For the text-containing cell, return its midpoint in (X, Y) coordinate format. 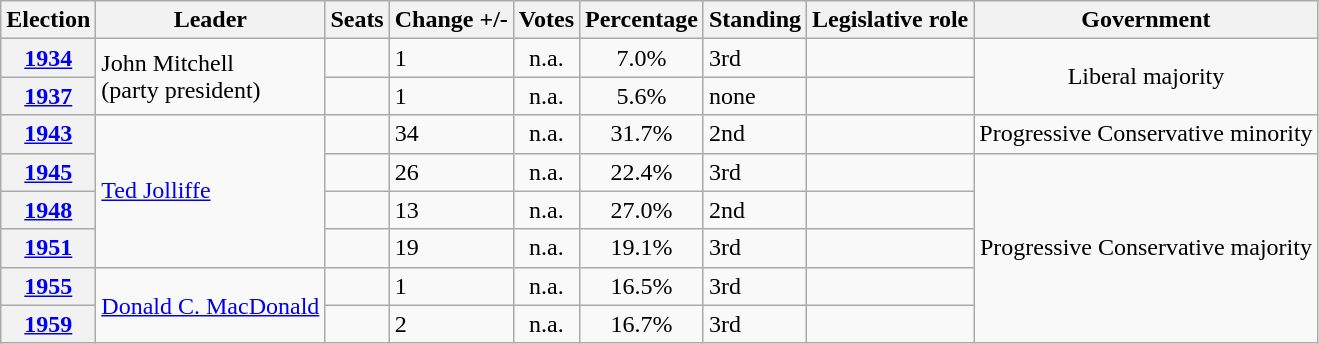
Liberal majority (1146, 77)
Government (1146, 20)
Election (48, 20)
5.6% (642, 96)
1951 (48, 248)
Votes (546, 20)
1934 (48, 58)
1937 (48, 96)
1943 (48, 134)
Legislative role (890, 20)
John Mitchell(party president) (210, 77)
Ted Jolliffe (210, 191)
26 (451, 172)
1945 (48, 172)
2 (451, 324)
19 (451, 248)
16.5% (642, 286)
Progressive Conservative majority (1146, 248)
none (754, 96)
Standing (754, 20)
34 (451, 134)
Donald C. MacDonald (210, 305)
Seats (357, 20)
22.4% (642, 172)
Progressive Conservative minority (1146, 134)
1955 (48, 286)
Change +/- (451, 20)
1948 (48, 210)
Leader (210, 20)
1959 (48, 324)
13 (451, 210)
Percentage (642, 20)
7.0% (642, 58)
19.1% (642, 248)
16.7% (642, 324)
27.0% (642, 210)
31.7% (642, 134)
